Identify which cell holds the provided text, then report its [X, Y] central coordinate. 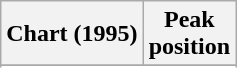
Peak position [189, 34]
Chart (1995) [72, 34]
